For the text-containing cell, return its midpoint in (x, y) coordinate format. 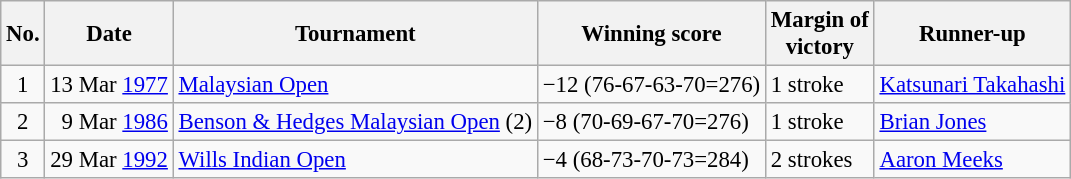
Margin ofvictory (820, 34)
Brian Jones (972, 122)
Benson & Hedges Malaysian Open (2) (355, 122)
Runner-up (972, 34)
2 strokes (820, 160)
Wills Indian Open (355, 160)
Date (109, 34)
−4 (68-73-70-73=284) (651, 160)
9 Mar 1986 (109, 122)
Tournament (355, 34)
Malaysian Open (355, 85)
1 (23, 85)
Aaron Meeks (972, 160)
13 Mar 1977 (109, 85)
Katsunari Takahashi (972, 85)
29 Mar 1992 (109, 160)
Winning score (651, 34)
−8 (70-69-67-70=276) (651, 122)
3 (23, 160)
2 (23, 122)
No. (23, 34)
−12 (76-67-63-70=276) (651, 85)
